Return the (X, Y) coordinate for the center point of the cell that contains the specified text.  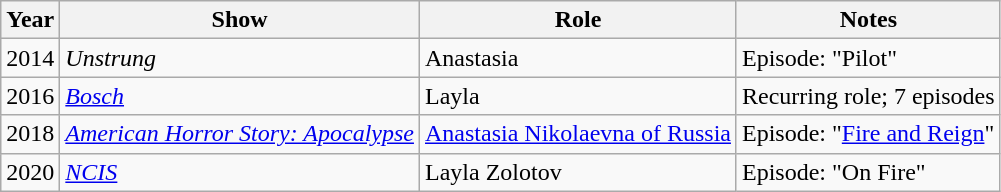
Anastasia Nikolaevna of Russia (578, 134)
Anastasia (578, 58)
2016 (30, 96)
Episode: "Fire and Reign" (868, 134)
Bosch (240, 96)
Year (30, 20)
2018 (30, 134)
Unstrung (240, 58)
Episode: "On Fire" (868, 172)
Layla (578, 96)
American Horror Story: Apocalypse (240, 134)
NCIS (240, 172)
2020 (30, 172)
2014 (30, 58)
Recurring role; 7 episodes (868, 96)
Episode: "Pilot" (868, 58)
Role (578, 20)
Show (240, 20)
Layla Zolotov (578, 172)
Notes (868, 20)
